Determine the [x, y] coordinate at the center of the cell enclosing the given text.  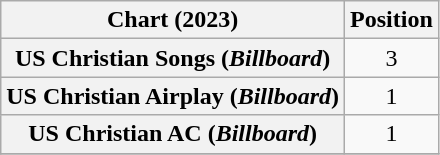
US Christian Songs (Billboard) [173, 58]
US Christian Airplay (Billboard) [173, 96]
US Christian AC (Billboard) [173, 134]
Position [392, 20]
3 [392, 58]
Chart (2023) [173, 20]
